From the cell containing the given text, extract its center point as [X, Y] coordinate. 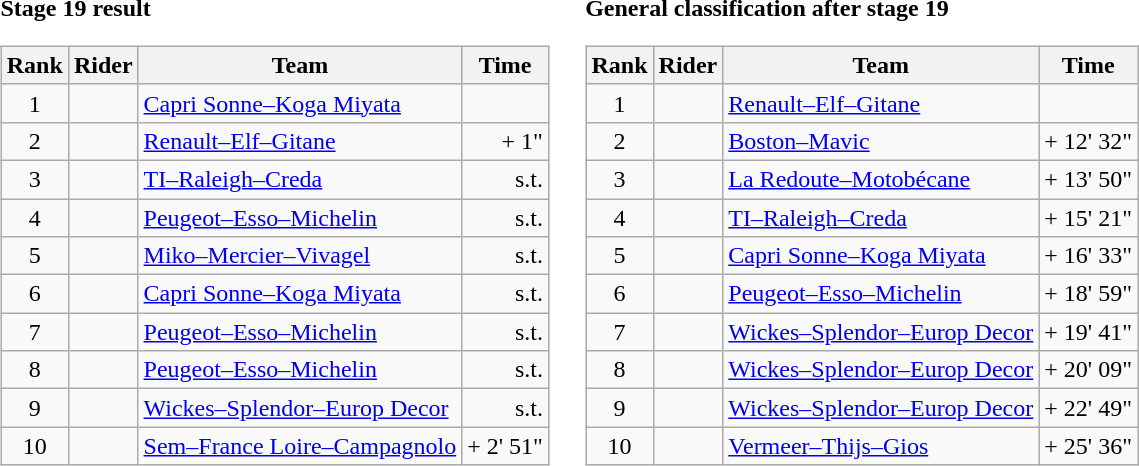
+ 2' 51" [506, 446]
+ 22' 49" [1088, 408]
+ 25' 36" [1088, 446]
+ 1" [506, 141]
Sem–France Loire–Campagnolo [300, 446]
+ 12' 32" [1088, 141]
+ 20' 09" [1088, 370]
+ 16' 33" [1088, 256]
+ 19' 41" [1088, 332]
Miko–Mercier–Vivagel [300, 256]
La Redoute–Motobécane [881, 179]
+ 15' 21" [1088, 217]
+ 13' 50" [1088, 179]
Boston–Mavic [881, 141]
Vermeer–Thijs–Gios [881, 446]
+ 18' 59" [1088, 294]
